Output the [x, y] coordinate of the center of the cell containing the given text.  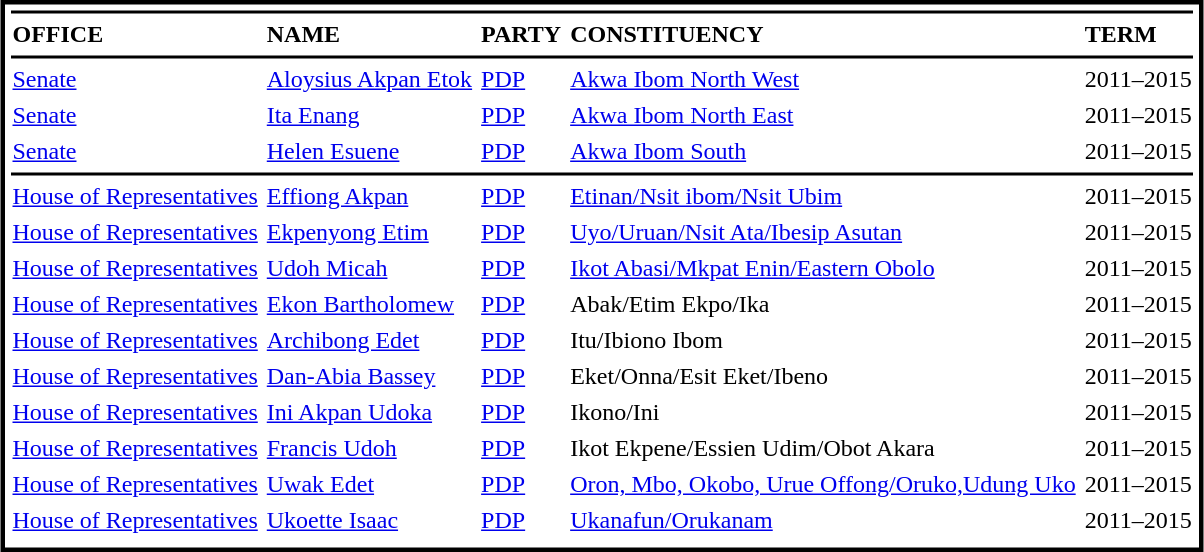
Ikot Abasi/Mkpat Enin/Eastern Obolo [824, 269]
Dan-Abia Bassey [369, 377]
Akwa Ibom North East [824, 115]
Francis Udoh [369, 449]
Ikono/Ini [824, 413]
Aloysius Akpan Etok [369, 79]
Ikot Ekpene/Essien Udim/Obot Akara [824, 449]
Ekon Bartholomew [369, 305]
Ekpenyong Etim [369, 233]
Ini Akpan Udoka [369, 413]
OFFICE [135, 35]
Archibong Edet [369, 341]
Etinan/Nsit ibom/Nsit Ubim [824, 197]
Uyo/Uruan/Nsit Ata/Ibesip Asutan [824, 233]
Abak/Etim Ekpo/Ika [824, 305]
Akwa Ibom South [824, 151]
Ukoette Isaac [369, 521]
TERM [1138, 35]
Effiong Akpan [369, 197]
Akwa Ibom North West [824, 79]
Ita Enang [369, 115]
Uwak Edet [369, 485]
Itu/Ibiono Ibom [824, 341]
Oron, Mbo, Okobo, Urue Offong/Oruko,Udung Uko [824, 485]
NAME [369, 35]
Helen Esuene [369, 151]
PARTY [522, 35]
Udoh Micah [369, 269]
Ukanafun/Orukanam [824, 521]
CONSTITUENCY [824, 35]
Eket/Onna/Esit Eket/Ibeno [824, 377]
